Detect which cell encompasses the target text, then output its [X, Y] center coordinate. 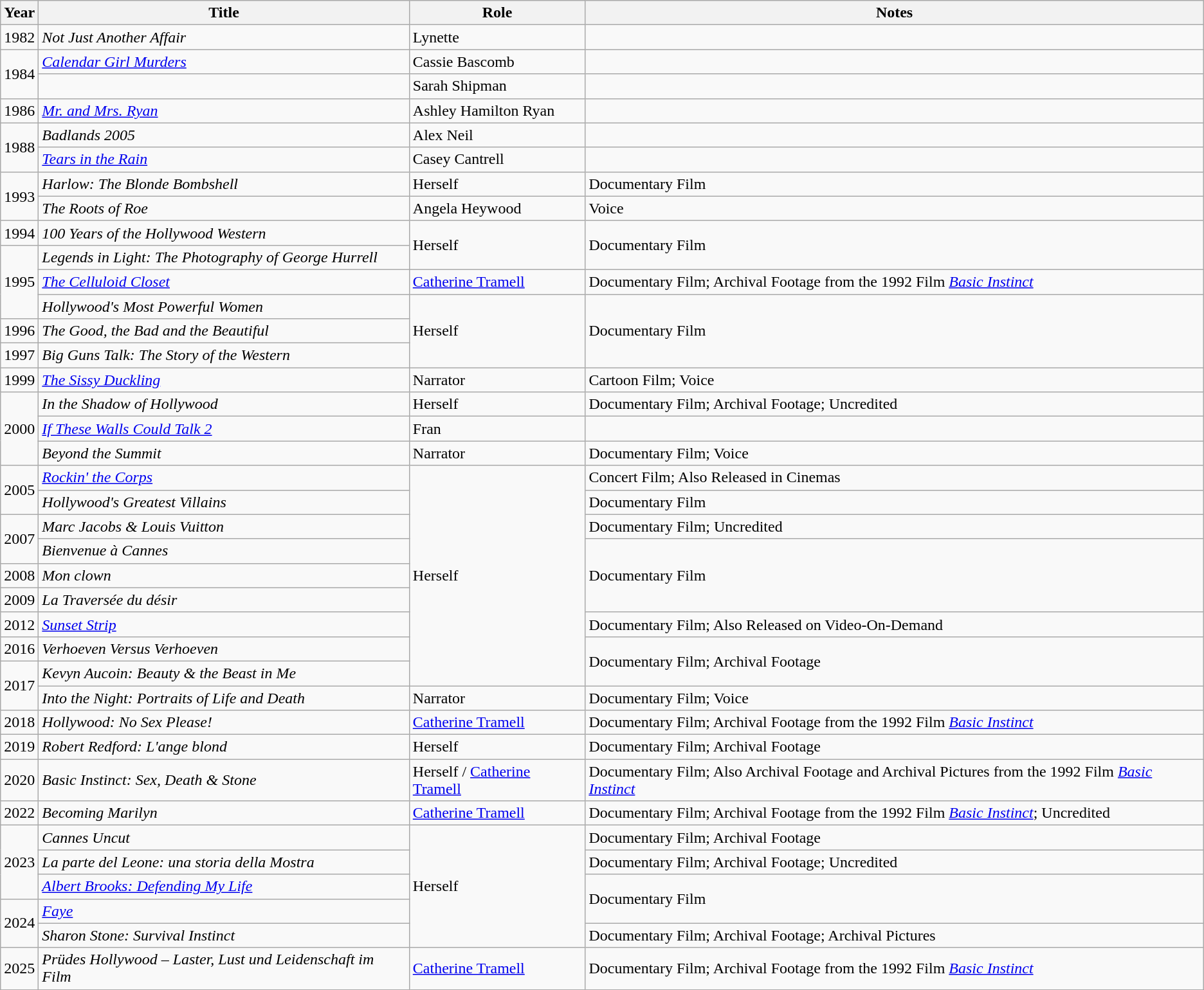
Cannes Uncut [224, 838]
Big Guns Talk: The Story of the Western [224, 355]
Title [224, 13]
1984 [19, 74]
Hollywood: No Sex Please! [224, 723]
2000 [19, 429]
Robert Redford: L'ange blond [224, 747]
2017 [19, 685]
Casey Cantrell [497, 159]
Documentary Film; Uncredited [894, 526]
Angela Heywood [497, 208]
2020 [19, 780]
Bienvenue à Cannes [224, 551]
1994 [19, 233]
Verhoeven Versus Verhoeven [224, 649]
Documentary Film; Archival Footage; Archival Pictures [894, 935]
100 Years of the Hollywood Western [224, 233]
Rockin' the Corps [224, 478]
Notes [894, 13]
Legends in Light: The Photography of George Hurrell [224, 257]
Fran [497, 429]
1982 [19, 37]
Hollywood's Greatest Villains [224, 502]
Marc Jacobs & Louis Vuitton [224, 526]
2019 [19, 747]
Documentary Film; Also Archival Footage and Archival Pictures from the 1992 Film Basic Instinct [894, 780]
The Roots of Roe [224, 208]
Documentary Film; Archival Footage from the 1992 Film Basic Instinct; Uncredited [894, 813]
If These Walls Could Talk 2 [224, 429]
2018 [19, 723]
Cartoon Film; Voice [894, 380]
2025 [19, 968]
1993 [19, 196]
The Sissy Duckling [224, 380]
Sunset Strip [224, 624]
Prüdes Hollywood – Laster, Lust und Leidenschaft im Film [224, 968]
Into the Night: Portraits of Life and Death [224, 697]
2022 [19, 813]
Becoming Marilyn [224, 813]
La Traversée du désir [224, 600]
The Celluloid Closet [224, 282]
1999 [19, 380]
Concert Film; Also Released in Cinemas [894, 478]
1995 [19, 282]
Mon clown [224, 575]
2016 [19, 649]
Voice [894, 208]
Tears in the Rain [224, 159]
Hollywood's Most Powerful Women [224, 307]
2012 [19, 624]
Alex Neil [497, 135]
1996 [19, 331]
Sharon Stone: Survival Instinct [224, 935]
Not Just Another Affair [224, 37]
Faye [224, 911]
Cassie Bascomb [497, 62]
Ashley Hamilton Ryan [497, 111]
2005 [19, 490]
In the Shadow of Hollywood [224, 404]
Herself / Catherine Tramell [497, 780]
Role [497, 13]
Basic Instinct: Sex, Death & Stone [224, 780]
Badlands 2005 [224, 135]
Mr. and Mrs. Ryan [224, 111]
1997 [19, 355]
Albert Brooks: Defending My Life [224, 887]
Kevyn Aucoin: Beauty & the Beast in Me [224, 673]
Documentary Film; Also Released on Video-On-Demand [894, 624]
Calendar Girl Murders [224, 62]
2007 [19, 539]
1988 [19, 147]
Year [19, 13]
La parte del Leone: una storia della Mostra [224, 862]
2009 [19, 600]
1986 [19, 111]
2024 [19, 923]
Beyond the Summit [224, 453]
Lynette [497, 37]
Harlow: The Blonde Bombshell [224, 184]
2023 [19, 862]
2008 [19, 575]
The Good, the Bad and the Beautiful [224, 331]
Sarah Shipman [497, 86]
